Pinpoint the cell where the given text exists, returning its [X, Y] midpoint coordinate. 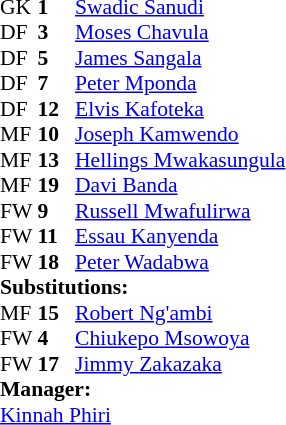
Robert Ng'ambi [180, 313]
7 [57, 83]
17 [57, 364]
4 [57, 339]
18 [57, 262]
Moses Chavula [180, 33]
5 [57, 58]
Russell Mwafulirwa [180, 211]
Peter Wadabwa [180, 262]
Davi Banda [180, 185]
Jimmy Zakazaka [180, 364]
15 [57, 313]
Substitutions: [142, 287]
James Sangala [180, 58]
Manager: [142, 389]
Chiukepo Msowoya [180, 339]
11 [57, 237]
12 [57, 109]
13 [57, 160]
9 [57, 211]
Joseph Kamwendo [180, 135]
Peter Mponda [180, 83]
Essau Kanyenda [180, 237]
Elvis Kafoteka [180, 109]
3 [57, 33]
Hellings Mwakasungula [180, 160]
10 [57, 135]
19 [57, 185]
